Detect which cell encompasses the target text, then output its (X, Y) center coordinate. 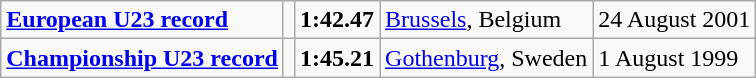
1 August 1999 (674, 58)
1:42.47 (336, 20)
24 August 2001 (674, 20)
Championship U23 record (142, 58)
Gothenburg, Sweden (486, 58)
European U23 record (142, 20)
Brussels, Belgium (486, 20)
1:45.21 (336, 58)
